Pinpoint the cell where the given text exists, returning its [x, y] midpoint coordinate. 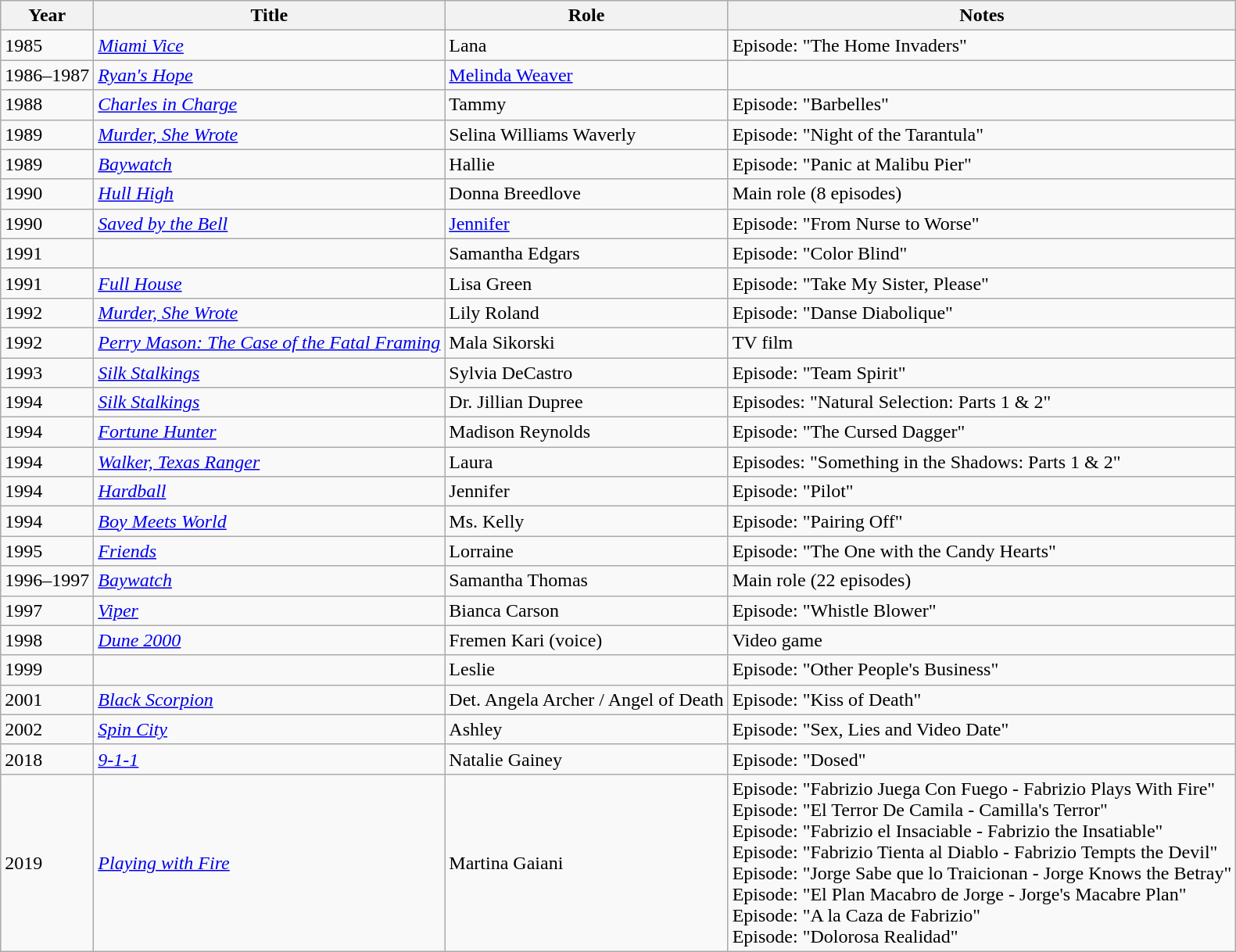
Episode: "The One with the Candy Hearts" [982, 551]
Episodes: "Something in the Shadows: Parts 1 & 2" [982, 462]
Mala Sikorski [586, 342]
Main role (8 episodes) [982, 194]
Walker, Texas Ranger [269, 462]
Laura [586, 462]
Year [47, 16]
9-1-1 [269, 759]
Episode: "Danse Diabolique" [982, 313]
Episode: "Team Spirit" [982, 373]
Episode: "The Cursed Dagger" [982, 432]
Dr. Jillian Dupree [586, 403]
Title [269, 16]
Episode: "Panic at Malibu Pier" [982, 164]
Sylvia DeCastro [586, 373]
Hardball [269, 492]
Episode: "Take My Sister, Please" [982, 283]
Viper [269, 610]
Friends [269, 551]
Episode: "Color Blind" [982, 253]
Det. Angela Archer / Angel of Death [586, 700]
1998 [47, 640]
Full House [269, 283]
Ryan's Hope [269, 75]
1996–1997 [47, 581]
Episode: "Pilot" [982, 492]
Episode: "Dosed" [982, 759]
Episode: "Pairing Off" [982, 521]
2001 [47, 700]
Samantha Thomas [586, 581]
Madison Reynolds [586, 432]
Episode: "Barbelles" [982, 105]
Ms. Kelly [586, 521]
Melinda Weaver [586, 75]
Role [586, 16]
Main role (22 episodes) [982, 581]
Episode: "Other People's Business" [982, 670]
Episode: "Sex, Lies and Video Date" [982, 729]
Martina Gaiani [586, 863]
Ashley [586, 729]
TV film [982, 342]
Natalie Gainey [586, 759]
Lana [586, 45]
Episode: "Whistle Blower" [982, 610]
Lisa Green [586, 283]
1995 [47, 551]
2002 [47, 729]
Tammy [586, 105]
Episode: "From Nurse to Worse" [982, 224]
Leslie [586, 670]
Episode: "Kiss of Death" [982, 700]
1999 [47, 670]
1985 [47, 45]
1997 [47, 610]
Saved by the Bell [269, 224]
Black Scorpion [269, 700]
Fremen Kari (voice) [586, 640]
Charles in Charge [269, 105]
2018 [47, 759]
Episode: "The Home Invaders" [982, 45]
Lily Roland [586, 313]
1986–1987 [47, 75]
Episode: "Night of the Tarantula" [982, 134]
Bianca Carson [586, 610]
Perry Mason: The Case of the Fatal Framing [269, 342]
Hallie [586, 164]
1993 [47, 373]
Samantha Edgars [586, 253]
Dune 2000 [269, 640]
Fortune Hunter [269, 432]
Notes [982, 16]
Episodes: "Natural Selection: Parts 1 & 2" [982, 403]
Selina Williams Waverly [586, 134]
Boy Meets World [269, 521]
1988 [47, 105]
Miami Vice [269, 45]
Lorraine [586, 551]
Playing with Fire [269, 863]
2019 [47, 863]
Donna Breedlove [586, 194]
Spin City [269, 729]
Hull High [269, 194]
Video game [982, 640]
